Output the [x, y] coordinate of the center of the cell containing the given text.  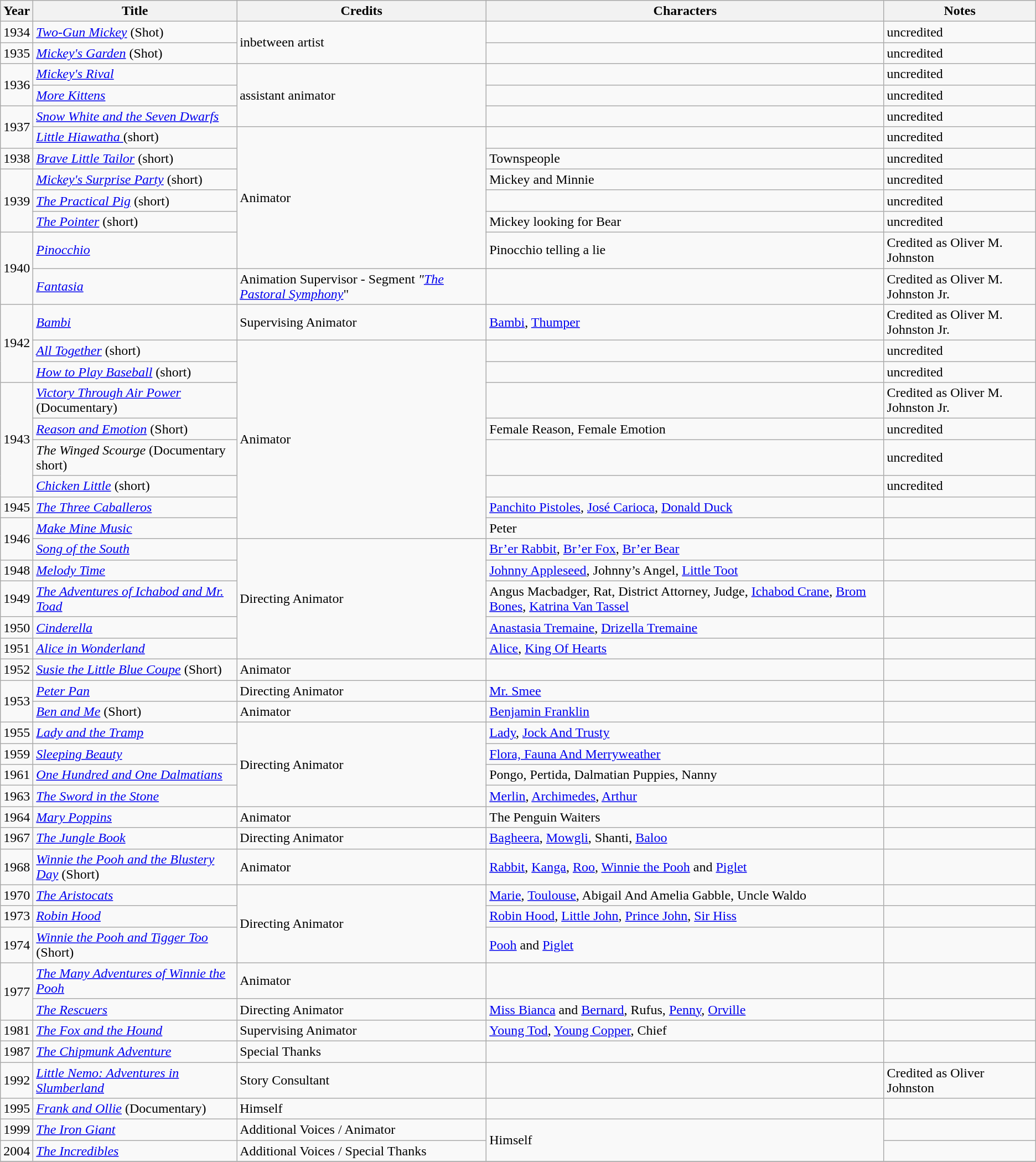
Story Consultant [362, 1080]
Chicken Little (short) [135, 486]
Animation Supervisor - Segment "The Pastoral Symphony" [362, 286]
1940 [17, 268]
Frank and Ollie (Documentary) [135, 1109]
Peter [685, 528]
Reason and Emotion (Short) [135, 429]
How to Play Baseball (short) [135, 372]
The Chipmunk Adventure [135, 1051]
1953 [17, 701]
1959 [17, 754]
Notes [960, 11]
Cinderella [135, 627]
1950 [17, 627]
The Three Caballeros [135, 507]
Pooh and Piglet [685, 944]
Benjamin Franklin [685, 712]
Winnie the Pooh and Tigger Too (Short) [135, 944]
1942 [17, 343]
Victory Through Air Power (Documentary) [135, 401]
Bagheera, Mowgli, Shanti, Baloo [685, 838]
Mickey's Garden (Shot) [135, 53]
Credits [362, 11]
The Sword in the Stone [135, 796]
Pinocchio [135, 250]
1951 [17, 648]
1937 [17, 127]
Characters [685, 11]
Robin Hood, Little John, Prince John, Sir Hiss [685, 916]
Merlin, Archimedes, Arthur [685, 796]
Winnie the Pooh and the Blustery Day (Short) [135, 867]
1995 [17, 1109]
1968 [17, 867]
Pongo, Pertida, Dalmatian Puppies, Nanny [685, 775]
Pinocchio telling a lie [685, 250]
Credited as Oliver Johnston [960, 1080]
More Kittens [135, 95]
Ben and Me (Short) [135, 712]
The Iron Giant [135, 1130]
1987 [17, 1051]
1955 [17, 733]
1945 [17, 507]
Townspeople [685, 158]
The Practical Pig (short) [135, 200]
Susie the Little Blue Coupe (Short) [135, 669]
1967 [17, 838]
All Together (short) [135, 351]
Alice, King Of Hearts [685, 648]
2004 [17, 1151]
The Pointer (short) [135, 221]
Marie, Toulouse, Abigail And Amelia Gabble, Uncle Waldo [685, 895]
1999 [17, 1130]
assistant animator [362, 95]
Special Thanks [362, 1051]
Lady and the Tramp [135, 733]
Mr. Smee [685, 690]
1964 [17, 817]
1934 [17, 32]
Little Hiawatha (short) [135, 137]
Mickey and Minnie [685, 179]
inbetween artist [362, 43]
Miss Bianca and Bernard, Rufus, Penny, Orville [685, 1009]
Additional Voices / Animator [362, 1130]
1973 [17, 916]
Mary Poppins [135, 817]
Fantasia [135, 286]
1974 [17, 944]
Bambi, Thumper [685, 322]
Br’er Rabbit, Br’er Fox, Br’er Bear [685, 549]
Song of the South [135, 549]
1961 [17, 775]
Little Nemo: Adventures in Slumberland [135, 1080]
Sleeping Beauty [135, 754]
1943 [17, 440]
Young Tod, Young Copper, Chief [685, 1030]
The Many Adventures of Winnie the Pooh [135, 981]
The Aristocats [135, 895]
Two-Gun Mickey (Shot) [135, 32]
1948 [17, 570]
Mickey's Surprise Party (short) [135, 179]
Brave Little Tailor (short) [135, 158]
Female Reason, Female Emotion [685, 429]
Anastasia Tremaine, Drizella Tremaine [685, 627]
1992 [17, 1080]
The Rescuers [135, 1009]
Make Mine Music [135, 528]
Mickey's Rival [135, 74]
Rabbit, Kanga, Roo, Winnie the Pooh and Piglet [685, 867]
Mickey looking for Bear [685, 221]
Peter Pan [135, 690]
The Penguin Waiters [685, 817]
One Hundred and One Dalmatians [135, 775]
Panchito Pistoles, José Carioca, Donald Duck [685, 507]
1935 [17, 53]
The Incredibles [135, 1151]
Alice in Wonderland [135, 648]
1952 [17, 669]
Additional Voices / Special Thanks [362, 1151]
Title [135, 11]
Johnny Appleseed, Johnny’s Angel, Little Toot [685, 570]
The Fox and the Hound [135, 1030]
1963 [17, 796]
1949 [17, 599]
Bambi [135, 322]
1970 [17, 895]
The Jungle Book [135, 838]
Lady, Jock And Trusty [685, 733]
Melody Time [135, 570]
The Winged Scourge (Documentary short) [135, 457]
Year [17, 11]
1938 [17, 158]
Snow White and the Seven Dwarfs [135, 116]
1981 [17, 1030]
1946 [17, 539]
Credited as Oliver M. Johnston [960, 250]
Robin Hood [135, 916]
Angus Macbadger, Rat, District Attorney, Judge, Ichabod Crane, Brom Bones, Katrina Van Tassel [685, 599]
Flora, Fauna And Merryweather [685, 754]
The Adventures of Ichabod and Mr. Toad [135, 599]
1939 [17, 200]
1936 [17, 85]
1977 [17, 991]
